Capture the cell that displays the provided text and extract its (x, y) central coordinate. 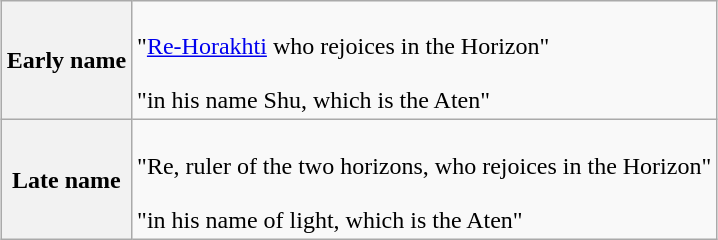
Late name (66, 180)
"Re-Horakhti who rejoices in the Horizon""in his name Shu, which is the Aten" (424, 60)
"Re, ruler of the two horizons, who rejoices in the Horizon""in his name of light, which is the Aten" (424, 180)
Early name (66, 60)
